Find where the given text appears and provide that cell's center as (x, y) coordinate. 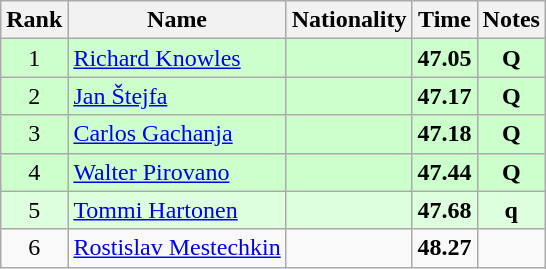
4 (34, 172)
47.05 (444, 58)
Notes (511, 20)
5 (34, 210)
Rank (34, 20)
6 (34, 248)
47.18 (444, 134)
2 (34, 96)
Name (177, 20)
Nationality (349, 20)
47.68 (444, 210)
Richard Knowles (177, 58)
Tommi Hartonen (177, 210)
48.27 (444, 248)
Rostislav Mestechkin (177, 248)
3 (34, 134)
47.44 (444, 172)
Jan Štejfa (177, 96)
1 (34, 58)
Time (444, 20)
q (511, 210)
47.17 (444, 96)
Carlos Gachanja (177, 134)
Walter Pirovano (177, 172)
